Provide the [x, y] coordinate of the cell's center where the given text is located.  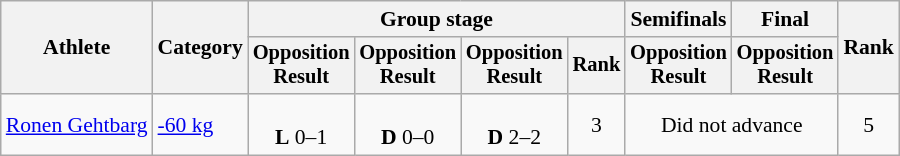
Athlete [77, 48]
5 [868, 124]
Ronen Gehtbarg [77, 124]
D 0–0 [408, 124]
Category [200, 48]
Did not advance [732, 124]
L 0–1 [302, 124]
Semifinals [678, 19]
Final [786, 19]
D 2–2 [514, 124]
3 [597, 124]
Group stage [436, 19]
-60 kg [200, 124]
